Detect which cell encompasses the target text, then output its [x, y] center coordinate. 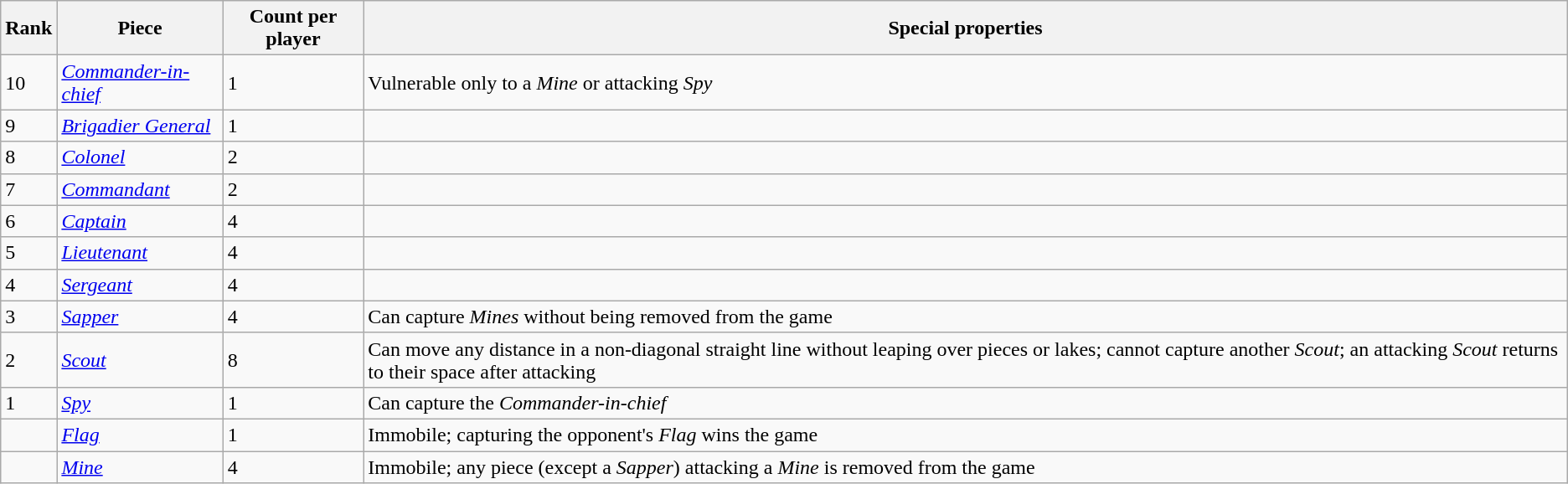
Vulnerable only to a Mine or attacking Spy [965, 82]
10 [28, 82]
Special properties [965, 28]
Sergeant [140, 285]
Spy [140, 403]
5 [28, 253]
Piece [140, 28]
Commandant [140, 189]
Brigadier General [140, 126]
6 [28, 221]
Flag [140, 435]
Rank [28, 28]
Scout [140, 360]
Immobile; capturing the opponent's Flag wins the game [965, 435]
Sapper [140, 317]
9 [28, 126]
3 [28, 317]
Lieutenant [140, 253]
Captain [140, 221]
Count per player [293, 28]
Commander-in-chief [140, 82]
Can capture the Commander-in-chief [965, 403]
Can capture Mines without being removed from the game [965, 317]
Immobile; any piece (except a Sapper) attacking a Mine is removed from the game [965, 466]
7 [28, 189]
Colonel [140, 157]
Mine [140, 466]
